Locate the cell with the specified text and output its (X, Y) center coordinate. 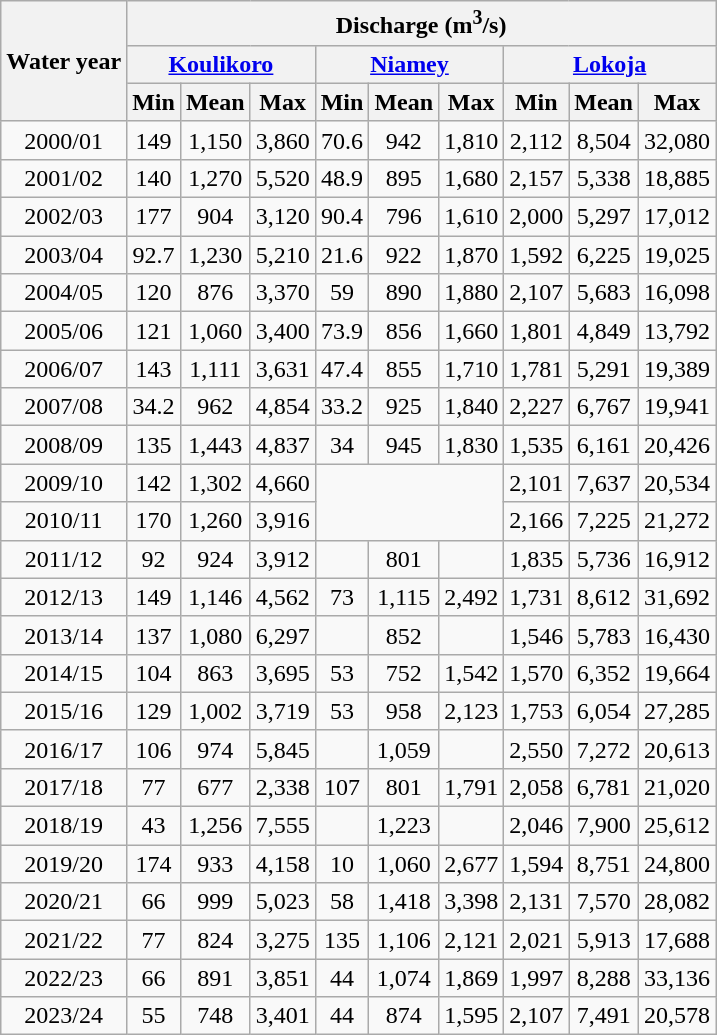
876 (215, 293)
2012/13 (64, 597)
34 (342, 445)
17,688 (678, 940)
855 (404, 369)
58 (342, 902)
19,389 (678, 369)
33.2 (342, 407)
3,912 (282, 559)
5,023 (282, 902)
3,860 (282, 140)
21.6 (342, 255)
1,710 (472, 369)
2022/23 (64, 978)
874 (404, 1016)
1,680 (472, 178)
852 (404, 635)
8,504 (604, 140)
47.4 (342, 369)
21,020 (678, 787)
20,534 (678, 483)
6,781 (604, 787)
5,338 (604, 178)
748 (215, 1016)
1,146 (215, 597)
999 (215, 902)
1,610 (472, 217)
24,800 (678, 864)
Niamey (410, 64)
3,401 (282, 1016)
2001/02 (64, 178)
3,719 (282, 711)
28,082 (678, 902)
5,845 (282, 749)
1,106 (404, 940)
824 (215, 940)
3,398 (472, 902)
2016/17 (64, 749)
6,352 (604, 673)
1,542 (472, 673)
2,157 (536, 178)
2,112 (536, 140)
945 (404, 445)
7,900 (604, 826)
1,791 (472, 787)
925 (404, 407)
2,166 (536, 521)
8,612 (604, 597)
1,302 (215, 483)
974 (215, 749)
942 (404, 140)
4,849 (604, 331)
863 (215, 673)
2002/03 (64, 217)
19,941 (678, 407)
7,637 (604, 483)
1,115 (404, 597)
2017/18 (64, 787)
1,260 (215, 521)
3,851 (282, 978)
2010/11 (64, 521)
1,059 (404, 749)
170 (154, 521)
2023/24 (64, 1016)
1,256 (215, 826)
6,054 (604, 711)
4,158 (282, 864)
6,297 (282, 635)
2,046 (536, 826)
2009/10 (64, 483)
5,291 (604, 369)
1,801 (536, 331)
1,810 (472, 140)
7,555 (282, 826)
1,997 (536, 978)
752 (404, 673)
1,595 (472, 1016)
8,751 (604, 864)
19,025 (678, 255)
16,430 (678, 635)
2,058 (536, 787)
891 (215, 978)
10 (342, 864)
92.7 (154, 255)
1,660 (472, 331)
2003/04 (64, 255)
2021/22 (64, 940)
5,913 (604, 940)
1,731 (536, 597)
2,338 (282, 787)
13,792 (678, 331)
1,443 (215, 445)
16,098 (678, 293)
958 (404, 711)
20,426 (678, 445)
1,230 (215, 255)
2006/07 (64, 369)
106 (154, 749)
2008/09 (64, 445)
140 (154, 178)
1,594 (536, 864)
2,227 (536, 407)
1,753 (536, 711)
1,074 (404, 978)
2007/08 (64, 407)
1,270 (215, 178)
1,592 (536, 255)
890 (404, 293)
129 (154, 711)
7,225 (604, 521)
5,210 (282, 255)
2,550 (536, 749)
5,520 (282, 178)
16,912 (678, 559)
7,272 (604, 749)
904 (215, 217)
25,612 (678, 826)
8,288 (604, 978)
2,000 (536, 217)
2000/01 (64, 140)
1,535 (536, 445)
34.2 (154, 407)
6,767 (604, 407)
933 (215, 864)
21,272 (678, 521)
1,111 (215, 369)
32,080 (678, 140)
104 (154, 673)
1,418 (404, 902)
1,223 (404, 826)
1,840 (472, 407)
20,613 (678, 749)
2,131 (536, 902)
7,491 (604, 1016)
31,692 (678, 597)
7,570 (604, 902)
677 (215, 787)
1,880 (472, 293)
1,869 (472, 978)
2,021 (536, 940)
2014/15 (64, 673)
177 (154, 217)
4,660 (282, 483)
924 (215, 559)
4,837 (282, 445)
2,677 (472, 864)
2004/05 (64, 293)
4,562 (282, 597)
6,225 (604, 255)
2,101 (536, 483)
59 (342, 293)
3,370 (282, 293)
1,870 (472, 255)
2011/12 (64, 559)
73 (342, 597)
27,285 (678, 711)
856 (404, 331)
92 (154, 559)
1,002 (215, 711)
174 (154, 864)
1,150 (215, 140)
2013/14 (64, 635)
1,570 (536, 673)
43 (154, 826)
5,736 (604, 559)
1,835 (536, 559)
55 (154, 1016)
90.4 (342, 217)
5,783 (604, 635)
107 (342, 787)
Koulikoro (222, 64)
1,830 (472, 445)
4,854 (282, 407)
Discharge (m3/s) (422, 24)
70.6 (342, 140)
3,120 (282, 217)
143 (154, 369)
962 (215, 407)
121 (154, 331)
3,695 (282, 673)
1,781 (536, 369)
5,683 (604, 293)
2,492 (472, 597)
2015/16 (64, 711)
2018/19 (64, 826)
19,664 (678, 673)
5,297 (604, 217)
3,631 (282, 369)
73.9 (342, 331)
33,136 (678, 978)
2020/21 (64, 902)
3,400 (282, 331)
1,546 (536, 635)
17,012 (678, 217)
2,123 (472, 711)
20,578 (678, 1016)
2005/06 (64, 331)
142 (154, 483)
137 (154, 635)
120 (154, 293)
18,885 (678, 178)
48.9 (342, 178)
922 (404, 255)
Water year (64, 62)
796 (404, 217)
2019/20 (64, 864)
895 (404, 178)
1,080 (215, 635)
3,916 (282, 521)
Lokoja (610, 64)
2,121 (472, 940)
3,275 (282, 940)
6,161 (604, 445)
